Identify which cell holds the provided text, then report its (X, Y) central coordinate. 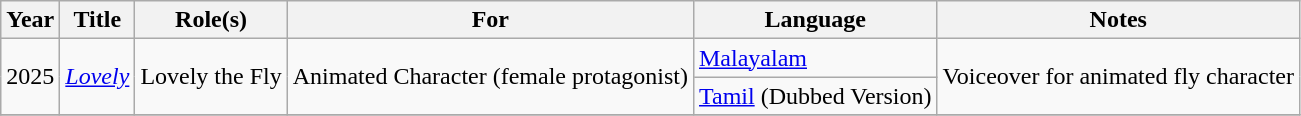
For (490, 20)
Voiceover for animated fly character (1118, 77)
Notes (1118, 20)
Year (30, 20)
Tamil (Dubbed Version) (815, 96)
Title (98, 20)
2025 (30, 77)
Lovely the Fly (211, 77)
Animated Character (female protagonist) (490, 77)
Role(s) (211, 20)
Lovely (98, 77)
Malayalam (815, 58)
Language (815, 20)
